Capture the cell that displays the provided text and extract its [x, y] central coordinate. 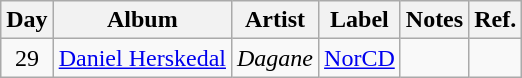
Dagane [274, 58]
Album [142, 20]
Artist [274, 20]
29 [27, 58]
Label [360, 20]
NorCD [360, 58]
Notes [434, 20]
Day [27, 20]
Daniel Herskedal [142, 58]
Ref. [496, 20]
